Determine the [x, y] coordinate at the center of the cell enclosing the given text.  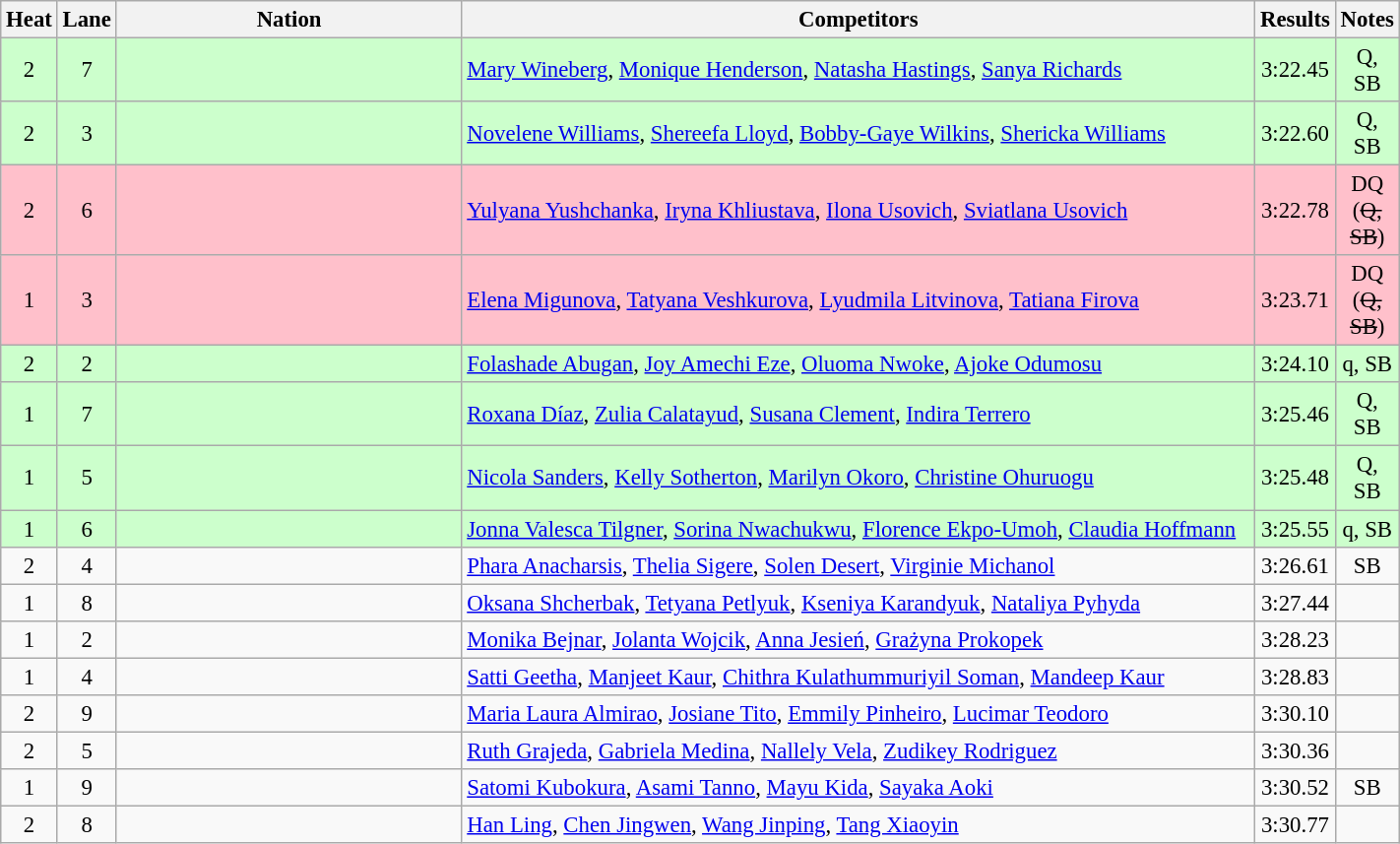
Competitors [859, 20]
3:30.52 [1296, 788]
Mary Wineberg, Monique Henderson, Natasha Hastings, Sanya Richards [859, 71]
Elena Migunova, Tatyana Veshkurova, Lyudmila Litvinova, Tatiana Firova [859, 300]
Lane [87, 20]
Heat [30, 20]
3:22.78 [1296, 211]
3:30.10 [1296, 714]
3:28.23 [1296, 639]
3:22.45 [1296, 71]
3:30.36 [1296, 750]
Nicola Sanders, Kelly Sotherton, Marilyn Okoro, Christine Ohuruogu [859, 479]
Phara Anacharsis, Thelia Sigere, Solen Desert, Virginie Michanol [859, 565]
3:23.71 [1296, 300]
Folashade Abugan, Joy Amechi Eze, Oluoma Nwoke, Ajoke Odumosu [859, 364]
3:24.10 [1296, 364]
Ruth Grajeda, Gabriela Medina, Nallely Vela, Zudikey Rodriguez [859, 750]
Notes [1367, 20]
Yulyana Yushchanka, Iryna Khliustava, Ilona Usovich, Sviatlana Usovich [859, 211]
Satomi Kubokura, Asami Tanno, Mayu Kida, Sayaka Aoki [859, 788]
Oksana Shcherbak, Tetyana Petlyuk, Kseniya Karandyuk, Nataliya Pyhyda [859, 603]
Satti Geetha, Manjeet Kaur, Chithra Kulathummuriyil Soman, Mandeep Kaur [859, 677]
3:22.60 [1296, 134]
Han Ling, Chen Jingwen, Wang Jinping, Tang Xiaoyin [859, 824]
3:25.46 [1296, 414]
3:26.61 [1296, 565]
Nation [289, 20]
Novelene Williams, Shereefa Lloyd, Bobby-Gaye Wilkins, Shericka Williams [859, 134]
Results [1296, 20]
Jonna Valesca Tilgner, Sorina Nwachukwu, Florence Ekpo-Umoh, Claudia Hoffmann [859, 529]
3:25.48 [1296, 479]
3:28.83 [1296, 677]
Roxana Díaz, Zulia Calatayud, Susana Clement, Indira Terrero [859, 414]
Monika Bejnar, Jolanta Wojcik, Anna Jesień, Grażyna Prokopek [859, 639]
Maria Laura Almirao, Josiane Tito, Emmily Pinheiro, Lucimar Teodoro [859, 714]
3:30.77 [1296, 824]
3:27.44 [1296, 603]
3:25.55 [1296, 529]
